Locate the cell with the specified text and output its [X, Y] center coordinate. 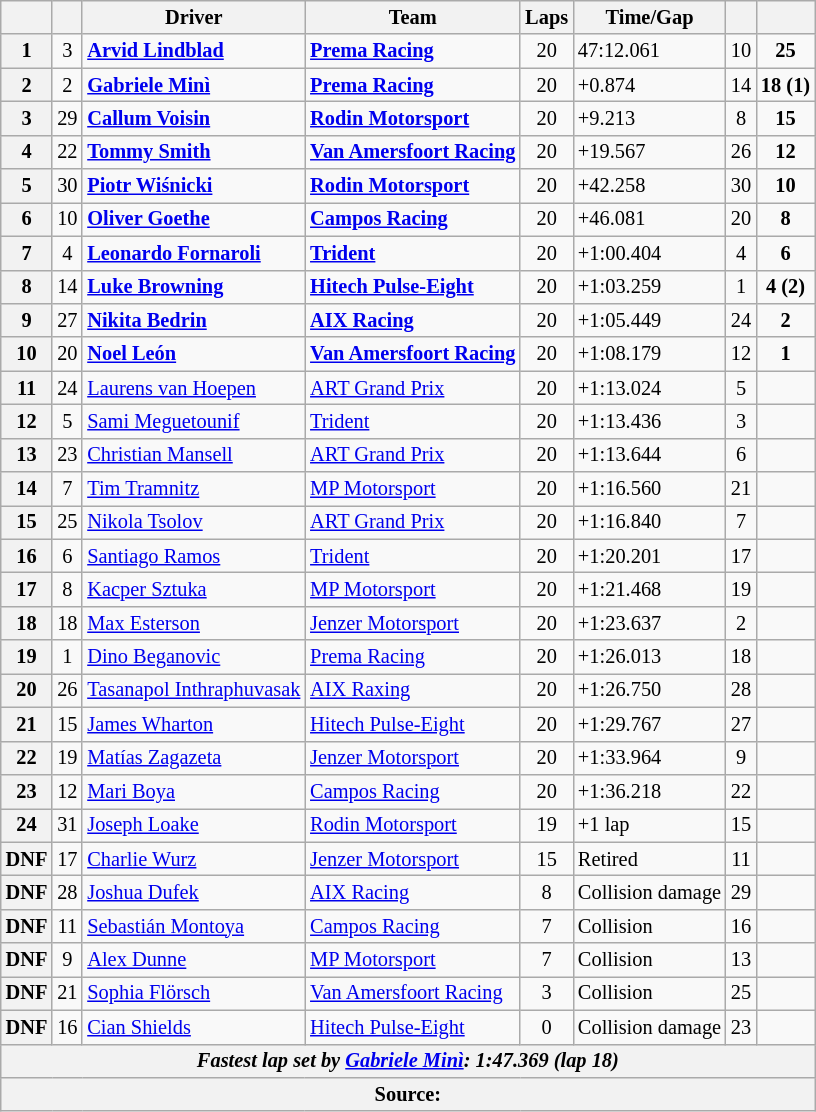
+42.258 [650, 186]
+1:23.637 [650, 623]
Cian Shields [194, 1027]
18 (1) [786, 85]
Nikita Bedrin [194, 320]
+1:00.404 [650, 253]
Noel León [194, 354]
+1:16.560 [650, 489]
+0.874 [650, 85]
Christian Mansell [194, 455]
+1:13.644 [650, 455]
Max Esterson [194, 623]
+1:03.259 [650, 287]
+9.213 [650, 118]
Santiago Ramos [194, 556]
+1:08.179 [650, 354]
+1:29.767 [650, 724]
4 (2) [786, 287]
31 [67, 825]
Kacper Sztuka [194, 589]
Sami Meguetounif [194, 421]
James Wharton [194, 724]
+19.567 [650, 152]
+1:13.024 [650, 388]
Team [412, 17]
+1:26.750 [650, 690]
Mari Boya [194, 791]
Callum Voisin [194, 118]
Alex Dunne [194, 960]
+1:26.013 [650, 657]
+1:13.436 [650, 421]
Laurens van Hoepen [194, 388]
Piotr Wiśnicki [194, 186]
Joshua Dufek [194, 892]
Nikola Tsolov [194, 522]
AIX Raxing [412, 690]
Laps [546, 17]
Matías Zagazeta [194, 758]
Luke Browning [194, 287]
47:12.061 [650, 51]
Gabriele Minì [194, 85]
Joseph Loake [194, 825]
Tommy Smith [194, 152]
+1:05.449 [650, 320]
+1:21.468 [650, 589]
Sebastián Montoya [194, 926]
Retired [650, 859]
0 [546, 1027]
Tim Tramnitz [194, 489]
Arvid Lindblad [194, 51]
Dino Beganovic [194, 657]
+1 lap [650, 825]
Fastest lap set by Gabriele Minì: 1:47.369 (lap 18) [408, 1061]
+1:16.840 [650, 522]
Oliver Goethe [194, 219]
Tasanapol Inthraphuvasak [194, 690]
+1:36.218 [650, 791]
+1:20.201 [650, 556]
+1:33.964 [650, 758]
Time/Gap [650, 17]
+46.081 [650, 219]
Sophia Flörsch [194, 993]
Charlie Wurz [194, 859]
Driver [194, 17]
Leonardo Fornaroli [194, 253]
Source: [408, 1094]
